Output the (x, y) coordinate of the center of the cell containing the given text.  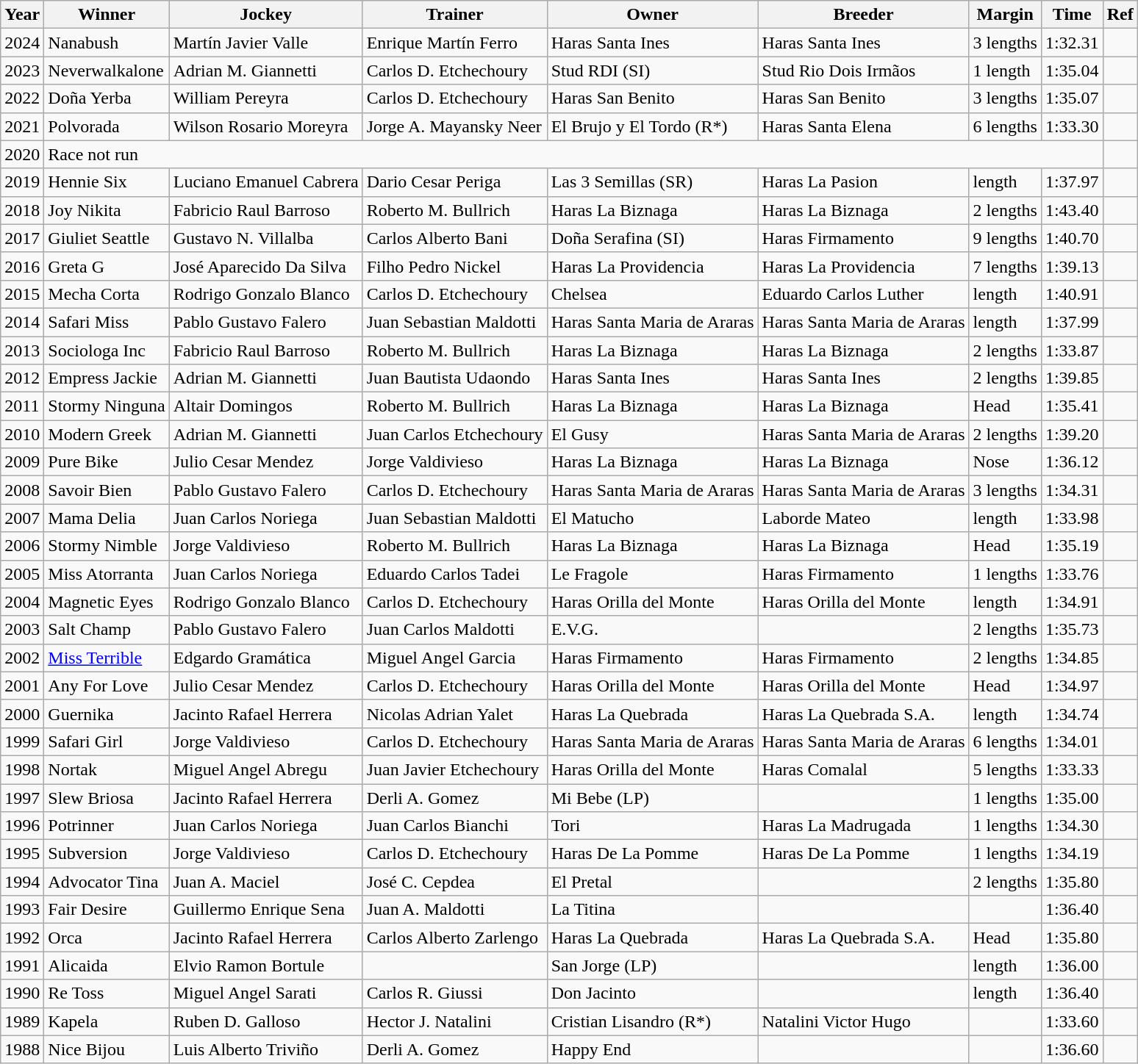
Advocator Tina (107, 882)
Safari Girl (107, 741)
Filho Pedro Nickel (454, 266)
San Jorge (LP) (653, 966)
Eduardo Carlos Luther (863, 294)
1:34.91 (1072, 602)
2010 (22, 434)
Tori (653, 826)
1:36.60 (1072, 1049)
La Titina (653, 910)
Nose (1005, 462)
Altair Domingos (266, 406)
2005 (22, 574)
Juan Carlos Etchechoury (454, 434)
1:33.87 (1072, 351)
El Gusy (653, 434)
Orca (107, 938)
Don Jacinto (653, 993)
1:39.85 (1072, 378)
Gustavo N. Villalba (266, 238)
1998 (22, 769)
2004 (22, 602)
Year (22, 15)
Doña Serafina (SI) (653, 238)
2020 (22, 154)
Kapela (107, 1021)
Laborde Mateo (863, 518)
1:34.31 (1072, 490)
El Brujo y El Tordo (R*) (653, 126)
Haras Santa Elena (863, 126)
1:34.01 (1072, 741)
William Pereyra (266, 98)
Joy Nikita (107, 210)
Luis Alberto Triviño (266, 1049)
2018 (22, 210)
Juan Bautista Udaondo (454, 378)
Juan A. Maciel (266, 882)
1:35.19 (1072, 546)
1:33.33 (1072, 769)
José Aparecido Da Silva (266, 266)
2017 (22, 238)
Giuliet Seattle (107, 238)
2000 (22, 713)
Mi Bebe (LP) (653, 797)
Carlos R. Giussi (454, 993)
Alicaida (107, 966)
Elvio Ramon Bortule (266, 966)
Modern Greek (107, 434)
1:34.19 (1072, 854)
1:34.85 (1072, 658)
Time (1072, 15)
1991 (22, 966)
1:36.00 (1072, 966)
Carlos Alberto Bani (454, 238)
2015 (22, 294)
2003 (22, 630)
Nice Bijou (107, 1049)
Juan Carlos Maldotti (454, 630)
El Matucho (653, 518)
2014 (22, 322)
Race not run (573, 154)
2008 (22, 490)
1:34.74 (1072, 713)
Edgardo Gramática (266, 658)
Potrinner (107, 826)
Subversion (107, 854)
Mama Delia (107, 518)
2006 (22, 546)
Dario Cesar Periga (454, 182)
1:39.20 (1072, 434)
1:39.13 (1072, 266)
2002 (22, 658)
1:35.41 (1072, 406)
2009 (22, 462)
9 lengths (1005, 238)
Slew Briosa (107, 797)
Haras La Pasion (863, 182)
Miss Atorranta (107, 574)
Pure Bike (107, 462)
Margin (1005, 15)
1993 (22, 910)
Empress Jackie (107, 378)
Juan A. Maldotti (454, 910)
Guernika (107, 713)
1:37.97 (1072, 182)
1:40.91 (1072, 294)
Trainer (454, 15)
Fair Desire (107, 910)
1:35.04 (1072, 71)
2001 (22, 686)
Martín Javier Valle (266, 43)
Miguel Angel Sarati (266, 993)
Juan Javier Etchechoury (454, 769)
1:36.12 (1072, 462)
1:33.76 (1072, 574)
Luciano Emanuel Cabrera (266, 182)
2019 (22, 182)
2007 (22, 518)
1:35.73 (1072, 630)
2016 (22, 266)
Miss Terrible (107, 658)
Miguel Angel Garcia (454, 658)
1 length (1005, 71)
Chelsea (653, 294)
1:35.00 (1072, 797)
El Pretal (653, 882)
Breeder (863, 15)
1:35.07 (1072, 98)
Haras Comalal (863, 769)
Mecha Corta (107, 294)
Le Fragole (653, 574)
1:33.60 (1072, 1021)
Any For Love (107, 686)
1997 (22, 797)
Ruben D. Galloso (266, 1021)
Re Toss (107, 993)
2012 (22, 378)
Safari Miss (107, 322)
Cristian Lisandro (R*) (653, 1021)
Stormy Nimble (107, 546)
2022 (22, 98)
2013 (22, 351)
Salt Champ (107, 630)
Nanabush (107, 43)
E.V.G. (653, 630)
Ref (1120, 15)
Winner (107, 15)
Stud Rio Dois Irmãos (863, 71)
Nicolas Adrian Yalet (454, 713)
Natalini Victor Hugo (863, 1021)
Nortak (107, 769)
Jorge A. Mayansky Neer (454, 126)
Miguel Angel Abregu (266, 769)
Stormy Ninguna (107, 406)
1:40.70 (1072, 238)
1988 (22, 1049)
1:43.40 (1072, 210)
1992 (22, 938)
1996 (22, 826)
2024 (22, 43)
Owner (653, 15)
Wilson Rosario Moreyra (266, 126)
1995 (22, 854)
Neverwalkalone (107, 71)
Doña Yerba (107, 98)
1989 (22, 1021)
Jockey (266, 15)
1:33.30 (1072, 126)
2011 (22, 406)
2023 (22, 71)
Carlos Alberto Zarlengo (454, 938)
Haras La Madrugada (863, 826)
Greta G (107, 266)
1999 (22, 741)
1:37.99 (1072, 322)
Hennie Six (107, 182)
Juan Carlos Bianchi (454, 826)
5 lengths (1005, 769)
Guillermo Enrique Sena (266, 910)
1:34.97 (1072, 686)
José C. Cepdea (454, 882)
7 lengths (1005, 266)
Las 3 Semillas (SR) (653, 182)
Hector J. Natalini (454, 1021)
1994 (22, 882)
Savoir Bien (107, 490)
1:32.31 (1072, 43)
Stud RDI (SI) (653, 71)
Sociologa Inc (107, 351)
Happy End (653, 1049)
Enrique Martín Ferro (454, 43)
1:34.30 (1072, 826)
Magnetic Eyes (107, 602)
Eduardo Carlos Tadei (454, 574)
Polvorada (107, 126)
1990 (22, 993)
2021 (22, 126)
1:33.98 (1072, 518)
